Extract the [x, y] coordinate from the center of the cell holding the provided text.  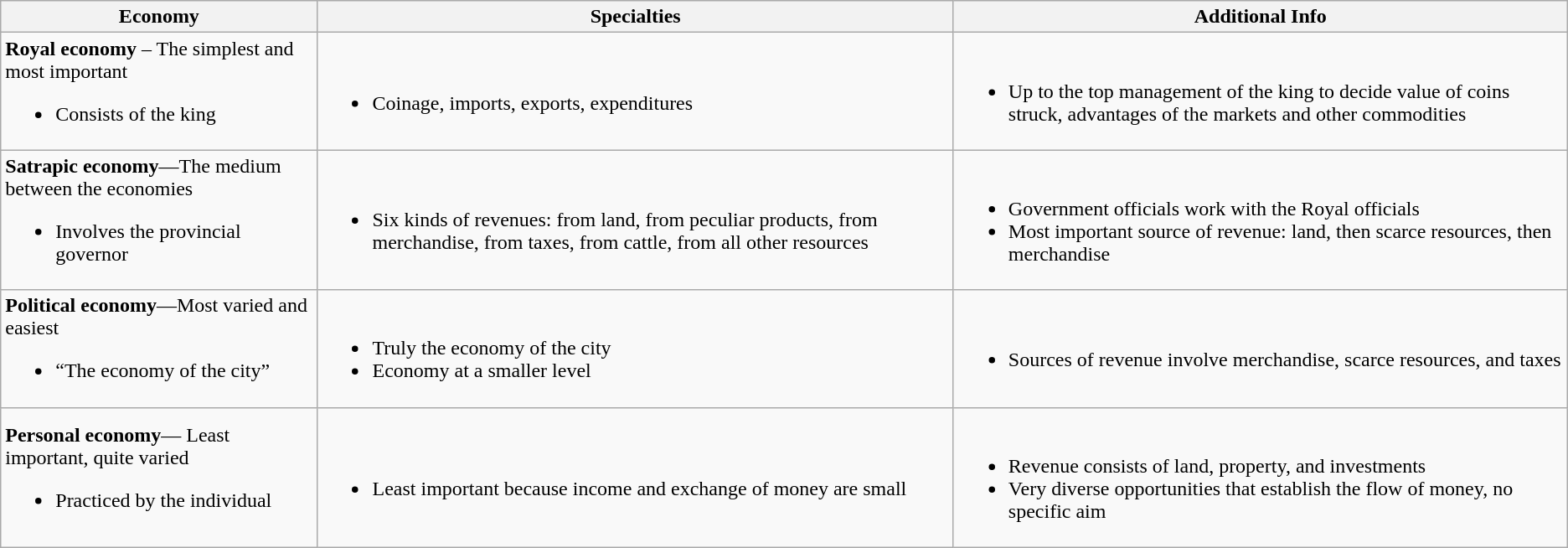
Up to the top management of the king to decide value of coins struck, advantages of the markets and other commodities [1260, 91]
Specialties [635, 17]
Political economy—Most varied and easiest“The economy of the city” [159, 349]
Coinage, imports, exports, expenditures [635, 91]
Royal economy – The simplest and most importantConsists of the king [159, 91]
Personal economy— Least important, quite variedPracticed by the individual [159, 478]
Additional Info [1260, 17]
Economy [159, 17]
Truly the economy of the cityEconomy at a smaller level [635, 349]
Least important because income and exchange of money are small [635, 478]
Satrapic economy—The medium between the economiesInvolves the provincial governor [159, 220]
Sources of revenue involve merchandise, scarce resources, and taxes [1260, 349]
Government officials work with the Royal officialsMost important source of revenue: land, then scarce resources, then merchandise [1260, 220]
Revenue consists of land, property, and investmentsVery diverse opportunities that establish the flow of money, no specific aim [1260, 478]
Six kinds of revenues: from land, from peculiar products, from merchandise, from taxes, from cattle, from all other resources [635, 220]
